Pinpoint the cell where the given text exists, returning its (X, Y) midpoint coordinate. 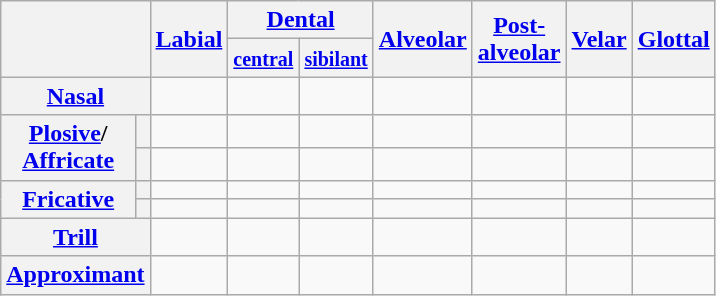
Trill (76, 237)
Post-alveolar (519, 39)
Nasal (76, 96)
Plosive/Affricate (68, 148)
Dental (300, 20)
Fricative (68, 199)
Alveolar (422, 39)
sibilant (336, 58)
Approximant (76, 275)
Velar (599, 39)
central (264, 58)
Glottal (674, 39)
Labial (189, 39)
